Locate the cell with the specified text and output its [X, Y] center coordinate. 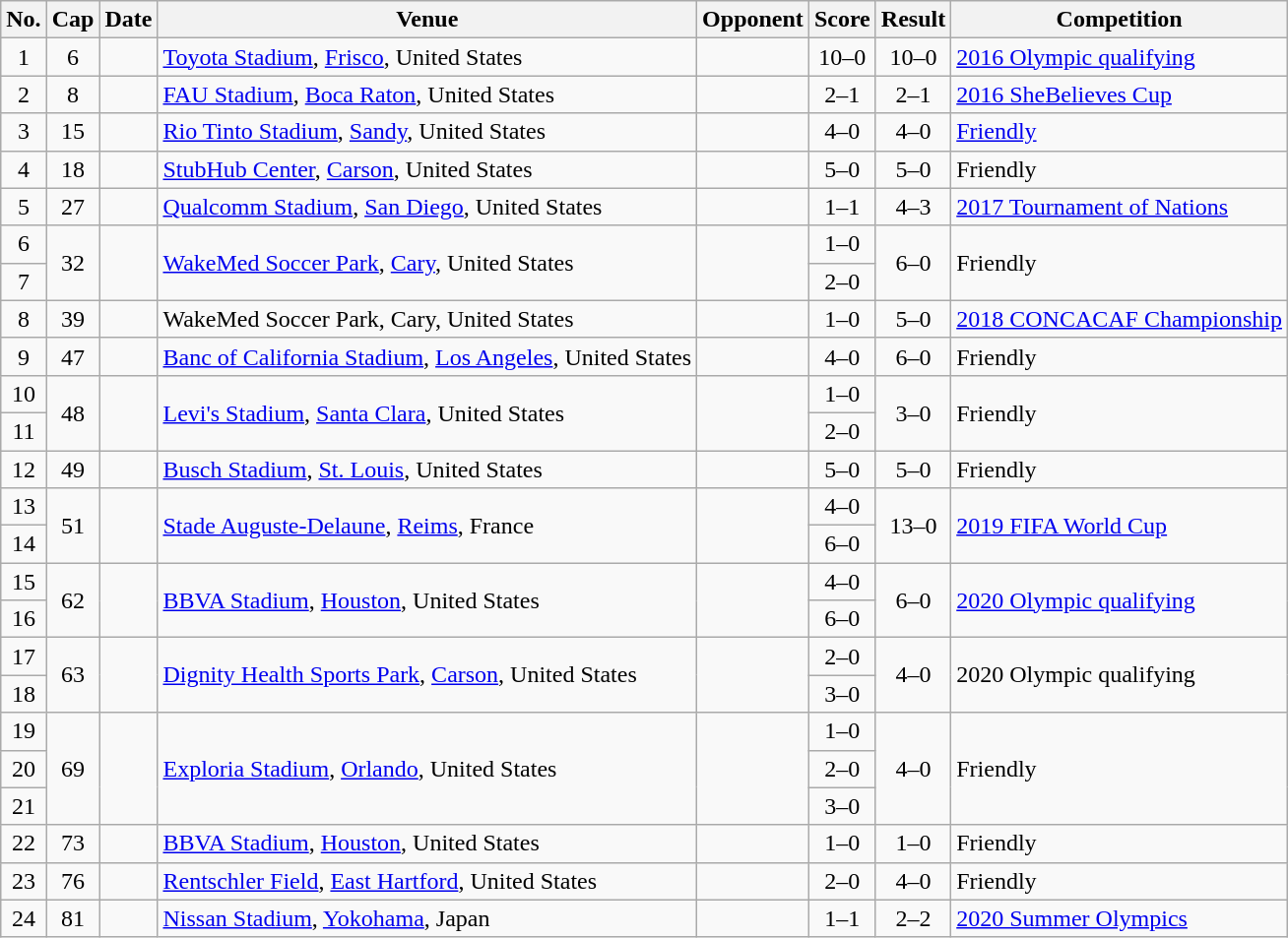
13 [24, 507]
10 [24, 394]
17 [24, 657]
2016 SheBelieves Cup [1120, 94]
2019 FIFA World Cup [1120, 526]
Score [842, 20]
1 [24, 57]
Qualcomm Stadium, San Diego, United States [427, 207]
Rentschler Field, East Hartford, United States [427, 881]
11 [24, 431]
Competition [1120, 20]
49 [73, 469]
StubHub Center, Carson, United States [427, 169]
Stade Auguste-Delaune, Reims, France [427, 526]
3 [24, 132]
73 [73, 844]
47 [73, 356]
Venue [427, 20]
Levi's Stadium, Santa Clara, United States [427, 412]
20 [24, 769]
62 [73, 600]
69 [73, 769]
22 [24, 844]
7 [24, 281]
2–2 [913, 918]
4–3 [913, 207]
27 [73, 207]
48 [73, 412]
24 [24, 918]
81 [73, 918]
Result [913, 20]
2020 Summer Olympics [1120, 918]
Date [128, 20]
2017 Tournament of Nations [1120, 207]
2018 CONCACAF Championship [1120, 319]
Busch Stadium, St. Louis, United States [427, 469]
63 [73, 675]
5 [24, 207]
21 [24, 806]
No. [24, 20]
76 [73, 881]
Banc of California Stadium, Los Angeles, United States [427, 356]
16 [24, 619]
FAU Stadium, Boca Raton, United States [427, 94]
Exploria Stadium, Orlando, United States [427, 769]
Rio Tinto Stadium, Sandy, United States [427, 132]
9 [24, 356]
51 [73, 526]
39 [73, 319]
13–0 [913, 526]
14 [24, 544]
2016 Olympic qualifying [1120, 57]
Cap [73, 20]
4 [24, 169]
Toyota Stadium, Frisco, United States [427, 57]
19 [24, 731]
2 [24, 94]
12 [24, 469]
32 [73, 263]
23 [24, 881]
Dignity Health Sports Park, Carson, United States [427, 675]
Nissan Stadium, Yokohama, Japan [427, 918]
Opponent [753, 20]
